Capture the cell that displays the provided text and extract its [x, y] central coordinate. 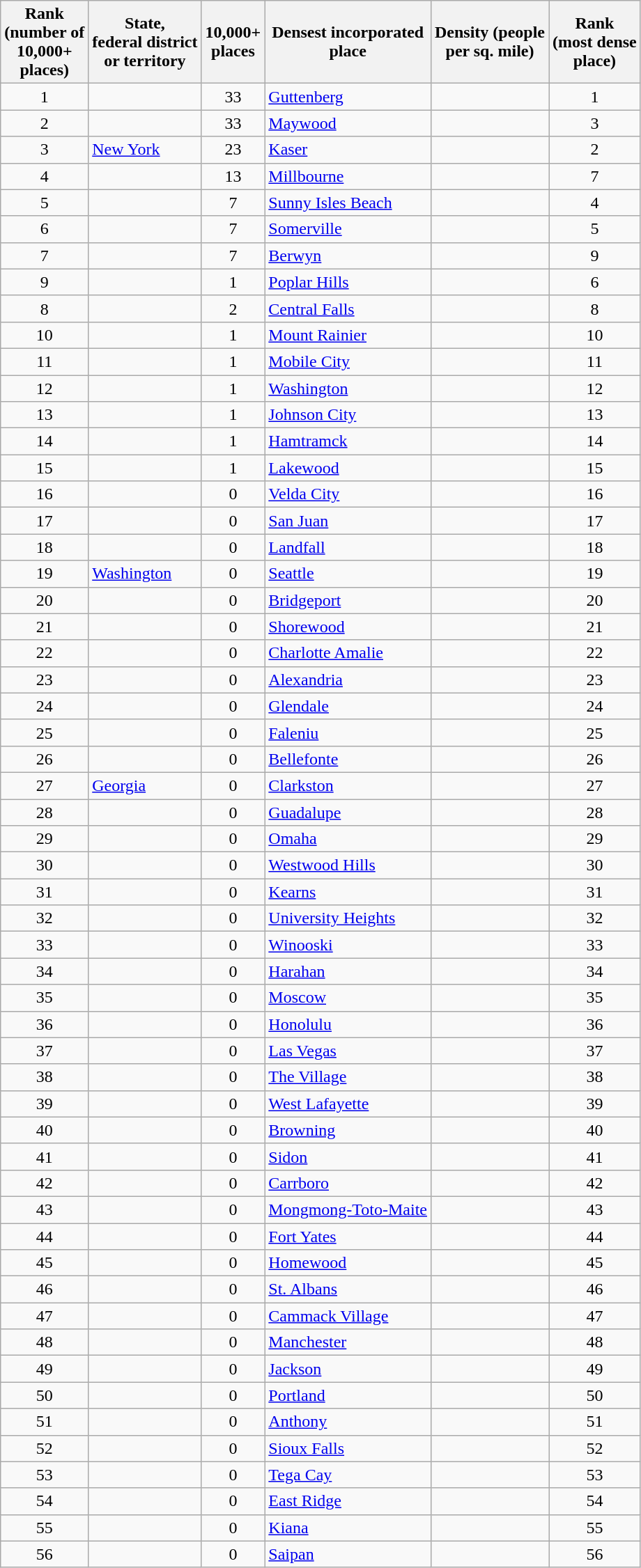
Clarkston [348, 785]
State,federal districtor territory [145, 42]
Central Falls [348, 308]
Guadalupe [348, 813]
Sioux Falls [348, 1448]
Tega Cay [348, 1475]
Lakewood [348, 468]
Sunny Isles Beach [348, 203]
Glendale [348, 706]
Hamtramck [348, 441]
Moscow [348, 998]
Velda City [348, 494]
Mount Rainier [348, 335]
West Lafayette [348, 1104]
Faleniu [348, 732]
St. Albans [348, 1289]
Harahan [348, 971]
Densest incorporated place [348, 42]
Anthony [348, 1422]
Density (people per sq. mile) [489, 42]
Mongmong-Toto-Maite [348, 1209]
Saipan [348, 1554]
Carrboro [348, 1183]
10,000+ places [233, 42]
Westwood Hills [348, 865]
Poplar Hills [348, 282]
Kiana [348, 1528]
Cammack Village [348, 1316]
Bellefonte [348, 759]
New York [145, 150]
Maywood [348, 123]
Omaha [348, 839]
Rank (number of 10,000+ places) [45, 42]
University Heights [348, 918]
Alexandria [348, 680]
Sidon [348, 1157]
Kearns [348, 892]
The Village [348, 1077]
Charlotte Amalie [348, 653]
Jackson [348, 1369]
Las Vegas [348, 1051]
East Ridge [348, 1501]
Millbourne [348, 176]
Shorewood [348, 627]
Bridgeport [348, 600]
Georgia [145, 785]
Browning [348, 1130]
Guttenberg [348, 97]
Landfall [348, 547]
Homewood [348, 1263]
Seattle [348, 574]
San Juan [348, 521]
Mobile City [348, 361]
Winooski [348, 945]
Somerville [348, 229]
Honolulu [348, 1024]
Johnson City [348, 415]
Fort Yates [348, 1236]
Portland [348, 1395]
Manchester [348, 1342]
Rank(most dense place) [595, 42]
Kaser [348, 150]
Berwyn [348, 256]
